Return [X, Y] of the center of cell containing provided text 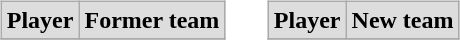
New team [402, 20]
Former team [152, 20]
